Capture the cell that displays the provided text and extract its [X, Y] central coordinate. 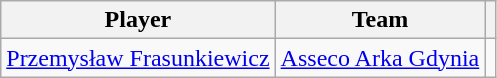
Przemysław Frasunkiewicz [138, 58]
Player [138, 20]
Asseco Arka Gdynia [380, 58]
Team [380, 20]
